From the cell containing the given text, extract its center point as (X, Y) coordinate. 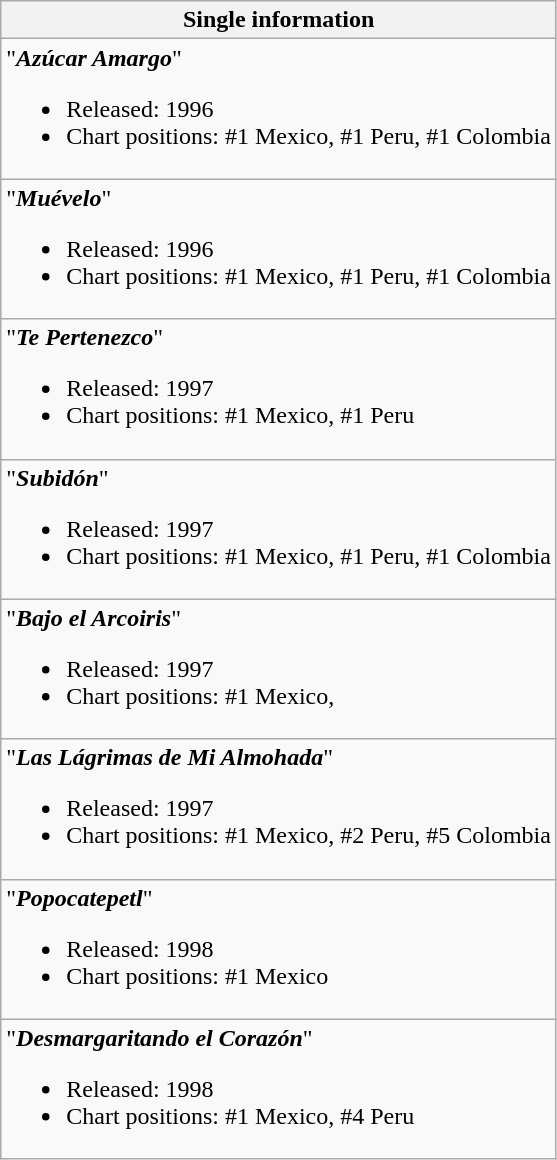
"Bajo el Arcoiris"Released: 1997Chart positions: #1 Mexico, (279, 669)
"Desmargaritando el Corazón"Released: 1998Chart positions: #1 Mexico, #4 Peru (279, 1089)
"Popocatepetl"Released: 1998Chart positions: #1 Mexico (279, 949)
"Te Pertenezco"Released: 1997Chart positions: #1 Mexico, #1 Peru (279, 389)
"Subidón"Released: 1997Chart positions: #1 Mexico, #1 Peru, #1 Colombia (279, 529)
"Las Lágrimas de Mi Almohada"Released: 1997Chart positions: #1 Mexico, #2 Peru, #5 Colombia (279, 809)
"Azúcar Amargo"Released: 1996Chart positions: #1 Mexico, #1 Peru, #1 Colombia (279, 109)
Single information (279, 20)
"Muévelo"Released: 1996Chart positions: #1 Mexico, #1 Peru, #1 Colombia (279, 249)
